Output the [x, y] coordinate of the center of the cell containing the given text.  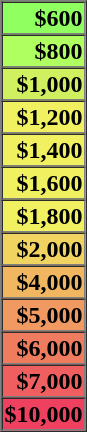
$5,000 [44, 314]
$4,000 [44, 282]
$7,000 [44, 380]
$800 [44, 50]
$6,000 [44, 348]
$1,600 [44, 182]
$2,000 [44, 248]
$1,400 [44, 150]
$1,000 [44, 84]
$600 [44, 18]
$1,200 [44, 116]
$10,000 [44, 414]
$1,800 [44, 216]
